Identify which cell holds the provided text, then report its (x, y) central coordinate. 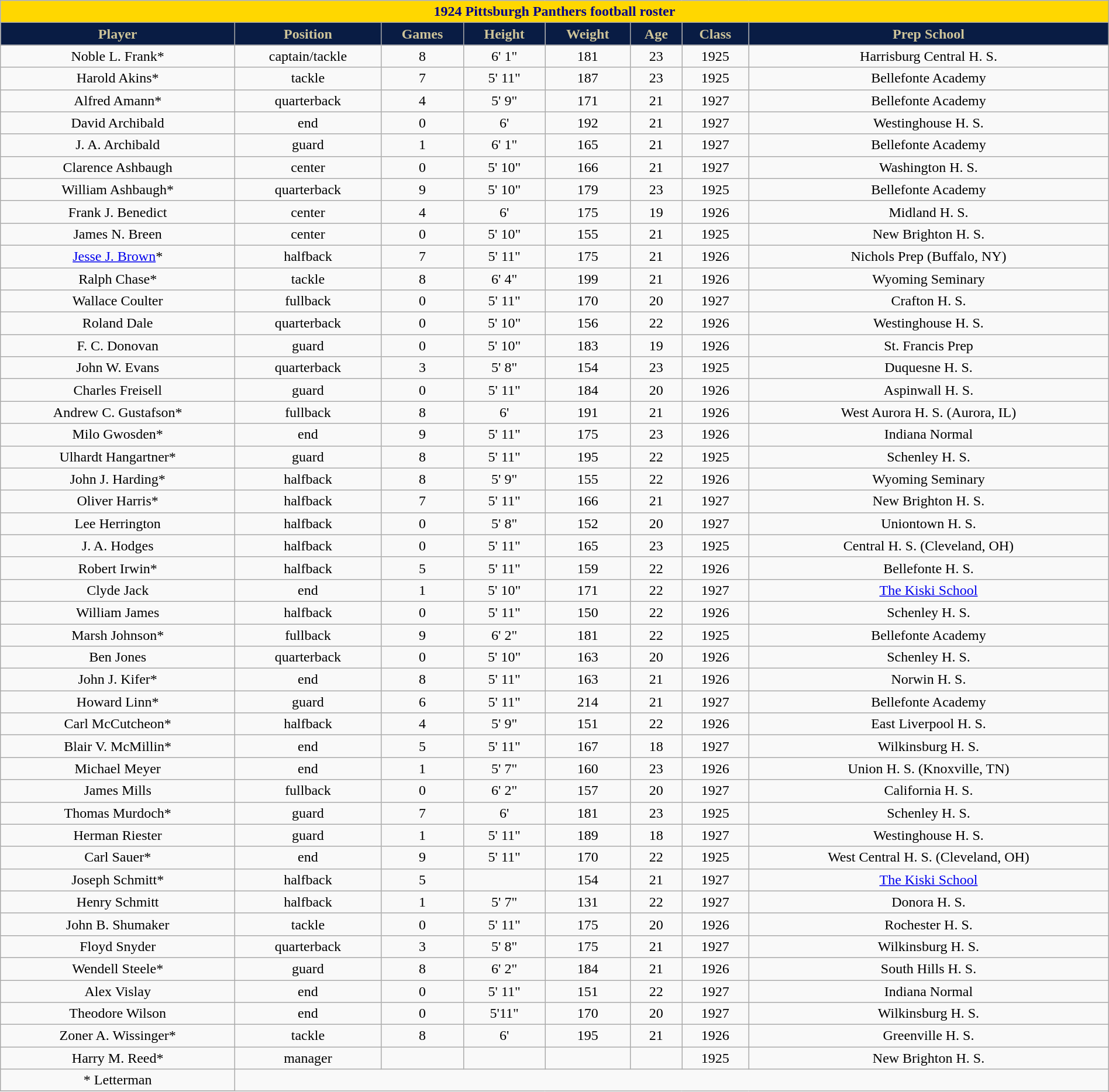
Harry M. Reed* (118, 1058)
Noble L. Frank* (118, 56)
David Archibald (118, 123)
159 (588, 568)
John J. Harding* (118, 479)
Robert Irwin* (118, 568)
Wallace Coulter (118, 301)
John B. Shumaker (118, 924)
Harrisburg Central H. S. (929, 56)
Zoner A. Wissinger* (118, 1036)
Prep School (929, 34)
191 (588, 412)
James Mills (118, 791)
Oliver Harris* (118, 501)
Norwin H. S. (929, 680)
Alfred Amann* (118, 101)
Charles Freisell (118, 390)
Joseph Schmitt* (118, 880)
5'11" (504, 1014)
Alex Vislay (118, 991)
131 (588, 902)
Thomas Murdoch* (118, 813)
Midland H. S. (929, 212)
West Aurora H. S. (Aurora, IL) (929, 412)
Age (656, 34)
Herman Riester (118, 835)
Bellefonte H. S. (929, 568)
Ralph Chase* (118, 279)
157 (588, 791)
Wendell Steele* (118, 969)
Ulhardt Hangartner* (118, 457)
Clyde Jack (118, 590)
192 (588, 123)
156 (588, 323)
St. Francis Prep (929, 346)
Crafton H. S. (929, 301)
Height (504, 34)
189 (588, 835)
1924 Pittsburgh Panthers football roster (554, 12)
Marsh Johnson* (118, 635)
John W. Evans (118, 368)
Union H. S. (Knoxville, TN) (929, 769)
183 (588, 346)
William Ashbaugh* (118, 190)
187 (588, 78)
* Letterman (118, 1080)
152 (588, 523)
East Liverpool H. S. (929, 724)
Games (422, 34)
Clarence Ashbaugh (118, 167)
Blair V. McMillin* (118, 746)
Aspinwall H. S. (929, 390)
179 (588, 190)
J. A. Archibald (118, 145)
6' 4" (504, 279)
160 (588, 769)
California H. S. (929, 791)
6 (422, 702)
Andrew C. Gustafson* (118, 412)
West Central H. S. (Cleveland, OH) (929, 857)
Jesse J. Brown* (118, 256)
Weight (588, 34)
Michael Meyer (118, 769)
Henry Schmitt (118, 902)
J. A. Hodges (118, 546)
Central H. S. (Cleveland, OH) (929, 546)
John J. Kifer* (118, 680)
Howard Linn* (118, 702)
Class (715, 34)
Nichols Prep (Buffalo, NY) (929, 256)
Player (118, 34)
Donora H. S. (929, 902)
167 (588, 746)
South Hills H. S. (929, 969)
Theodore Wilson (118, 1014)
Harold Akins* (118, 78)
Roland Dale (118, 323)
Uniontown H. S. (929, 523)
Frank J. Benedict (118, 212)
James N. Breen (118, 234)
Lee Herrington (118, 523)
Rochester H. S. (929, 924)
Greenville H. S. (929, 1036)
Ben Jones (118, 657)
150 (588, 612)
F. C. Donovan (118, 346)
Carl Sauer* (118, 857)
Floyd Snyder (118, 946)
William James (118, 612)
Washington H. S. (929, 167)
manager (308, 1058)
Position (308, 34)
214 (588, 702)
Milo Gwosden* (118, 435)
captain/tackle (308, 56)
Carl McCutcheon* (118, 724)
199 (588, 279)
Duquesne H. S. (929, 368)
